Locate the cell with the specified text and output its (X, Y) center coordinate. 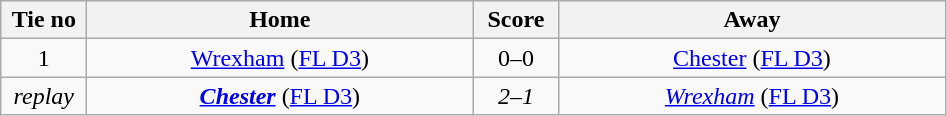
2–1 (516, 96)
Score (516, 20)
1 (44, 58)
Home (280, 20)
Tie no (44, 20)
0–0 (516, 58)
Away (752, 20)
replay (44, 96)
